Capture the cell that displays the provided text and extract its (x, y) central coordinate. 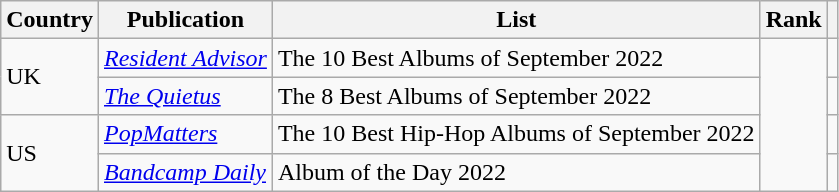
The 10 Best Hip-Hop Albums of September 2022 (516, 134)
UK (50, 77)
The 8 Best Albums of September 2022 (516, 96)
The 10 Best Albums of September 2022 (516, 58)
US (50, 153)
Rank (794, 20)
Album of the Day 2022 (516, 172)
Country (50, 20)
Publication (185, 20)
List (516, 20)
Bandcamp Daily (185, 172)
PopMatters (185, 134)
Resident Advisor (185, 58)
The Quietus (185, 96)
